Determine the [x, y] coordinate at the center of the cell enclosing the given text.  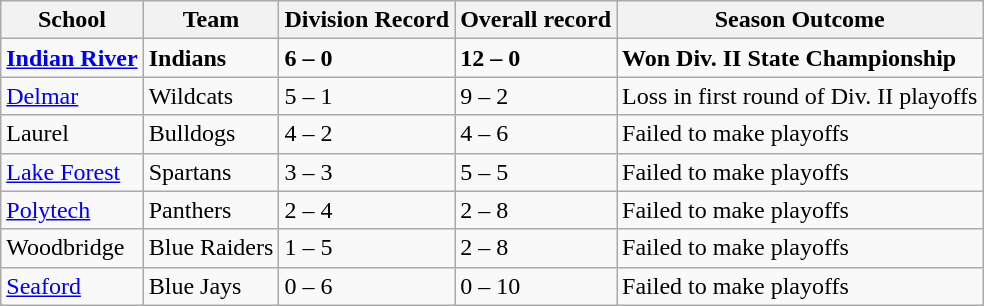
2 – 4 [367, 210]
3 – 3 [367, 172]
Indians [211, 58]
4 – 6 [536, 134]
Loss in first round of Div. II playoffs [800, 96]
Division Record [367, 20]
Panthers [211, 210]
6 – 0 [367, 58]
Indian River [72, 58]
Won Div. II State Championship [800, 58]
4 – 2 [367, 134]
5 – 1 [367, 96]
Spartans [211, 172]
Laurel [72, 134]
School [72, 20]
Delmar [72, 96]
1 – 5 [367, 248]
Bulldogs [211, 134]
Blue Raiders [211, 248]
12 – 0 [536, 58]
Seaford [72, 286]
5 – 5 [536, 172]
0 – 6 [367, 286]
9 – 2 [536, 96]
Team [211, 20]
Polytech [72, 210]
Blue Jays [211, 286]
Wildcats [211, 96]
Overall record [536, 20]
Woodbridge [72, 248]
Season Outcome [800, 20]
0 – 10 [536, 286]
Lake Forest [72, 172]
